Determine the [X, Y] coordinate at the center of the cell enclosing the given text.  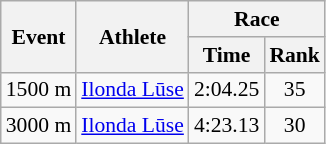
4:23.13 [226, 126]
Rank [294, 55]
30 [294, 126]
Race [257, 19]
Event [38, 36]
35 [294, 90]
2:04.25 [226, 90]
3000 m [38, 126]
1500 m [38, 90]
Time [226, 55]
Athlete [132, 36]
